Extract the [x, y] coordinate from the center of the cell holding the provided text.  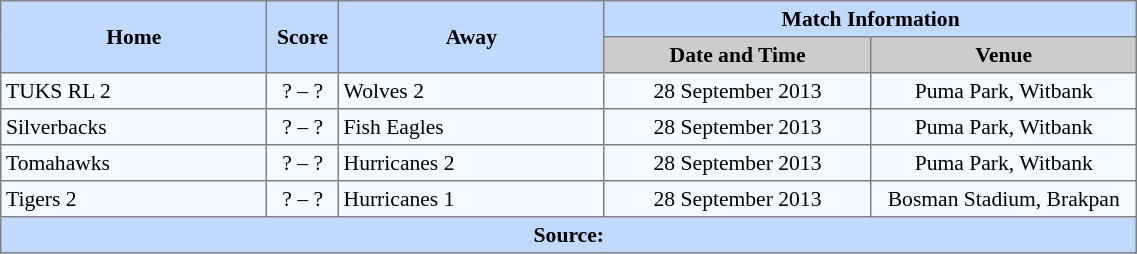
Venue [1004, 55]
Silverbacks [134, 127]
Score [302, 37]
Date and Time [737, 55]
Fish Eagles [471, 127]
Tigers 2 [134, 199]
Hurricanes 2 [471, 163]
Away [471, 37]
Hurricanes 1 [471, 199]
TUKS RL 2 [134, 91]
Tomahawks [134, 163]
Bosman Stadium, Brakpan [1004, 199]
Match Information [870, 19]
Source: [569, 235]
Home [134, 37]
Wolves 2 [471, 91]
